Pinpoint the cell where the given text exists, returning its [x, y] midpoint coordinate. 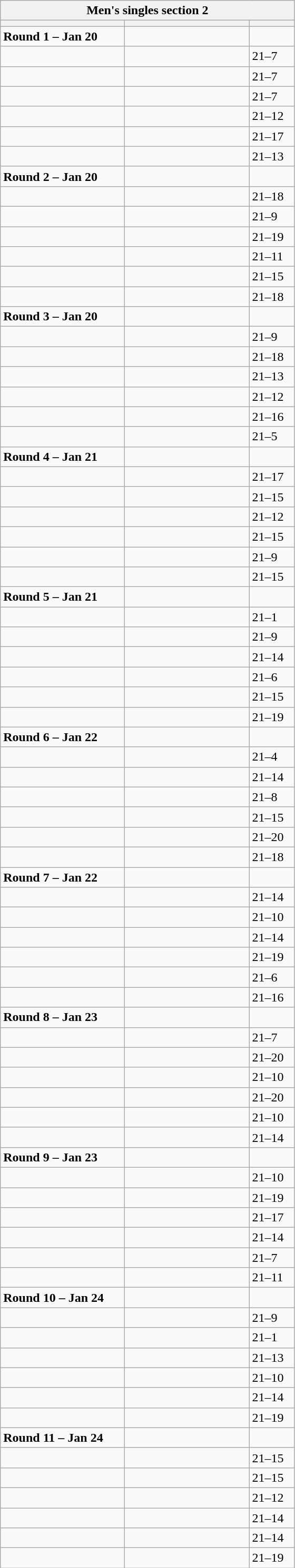
21–4 [272, 757]
Men's singles section 2 [147, 11]
Round 8 – Jan 23 [63, 1017]
Round 9 – Jan 23 [63, 1157]
Round 1 – Jan 20 [63, 36]
Round 11 – Jan 24 [63, 1438]
Round 6 – Jan 22 [63, 737]
21–5 [272, 437]
Round 4 – Jan 21 [63, 457]
Round 3 – Jan 20 [63, 317]
Round 5 – Jan 21 [63, 597]
21–8 [272, 797]
Round 2 – Jan 20 [63, 176]
Round 10 – Jan 24 [63, 1298]
Round 7 – Jan 22 [63, 877]
